Capture the cell that displays the provided text and extract its (x, y) central coordinate. 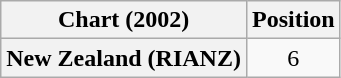
6 (293, 58)
New Zealand (RIANZ) (124, 58)
Position (293, 20)
Chart (2002) (124, 20)
